Find where the given text appears and provide that cell's center as (x, y) coordinate. 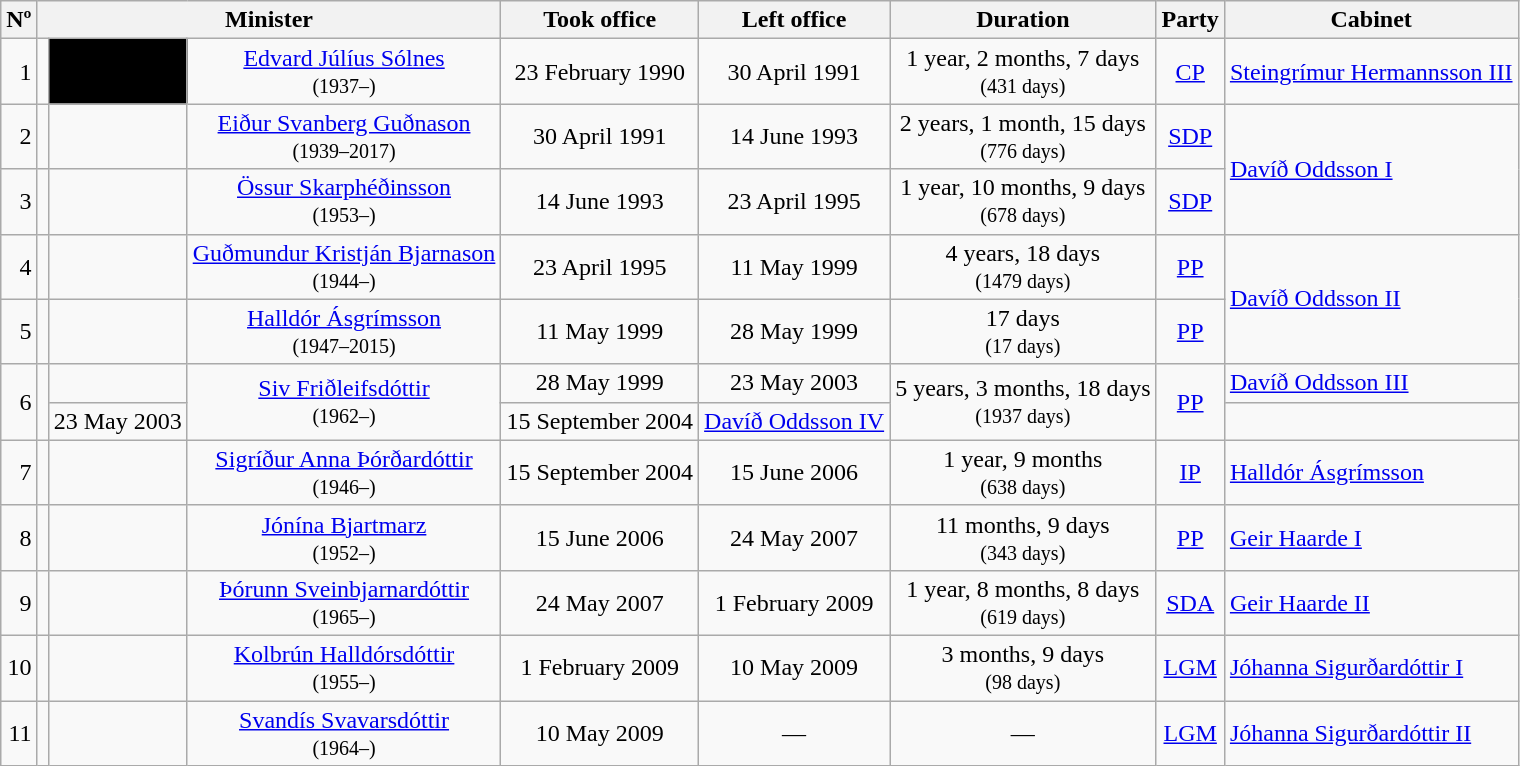
Jóhanna Sigurðardóttir I (1371, 668)
Duration (1023, 20)
23 February 1990 (600, 72)
Party (1190, 20)
Eiður Svanberg Guðnason(1939–2017) (344, 136)
Davíð Oddsson III (1371, 383)
Þórunn Sveinbjarnardóttir(1965–) (344, 602)
CP (1190, 72)
1 year, 2 months, 7 days(431 days) (1023, 72)
Svandís Svavarsdóttir(1964–) (344, 732)
1 year, 9 months(638 days) (1023, 472)
IP (1190, 472)
Geir Haarde I (1371, 538)
17 days(17 days) (1023, 332)
2 years, 1 month, 15 days(776 days) (1023, 136)
Halldór Ásgrímsson(1947–2015) (344, 332)
1 year, 10 months, 9 days(678 days) (1023, 202)
Steingrímur Hermannsson III (1371, 72)
Took office (600, 20)
Össur Skarphéðinsson(1953–) (344, 202)
4 years, 18 days(1479 days) (1023, 266)
3 (19, 202)
8 (19, 538)
7 (19, 472)
SDA (1190, 602)
6 (19, 402)
Kolbrún Halldórsdóttir(1955–) (344, 668)
Guðmundur Kristján Bjarnason(1944–) (344, 266)
5 (19, 332)
Cabinet (1371, 20)
Jóhanna Sigurðardóttir II (1371, 732)
1 (19, 72)
Nº (19, 20)
Minister (269, 20)
Davíð Oddsson IV (794, 421)
4 (19, 266)
2 (19, 136)
5 years, 3 months, 18 days(1937 days) (1023, 402)
3 months, 9 days(98 days) (1023, 668)
Geir Haarde II (1371, 602)
Davíð Oddsson I (1371, 169)
9 (19, 602)
Edvard Júlíus Sólnes(1937–) (344, 72)
11 months, 9 days(343 days) (1023, 538)
Davíð Oddsson II (1371, 299)
1 year, 8 months, 8 days(619 days) (1023, 602)
Halldór Ásgrímsson (1371, 472)
11 (19, 732)
10 (19, 668)
Siv Friðleifsdóttir(1962–) (344, 402)
Jónína Bjartmarz(1952–) (344, 538)
Sigríður Anna Þórðardóttir(1946–) (344, 472)
Left office (794, 20)
